Find where the given text appears and provide that cell's center as [X, Y] coordinate. 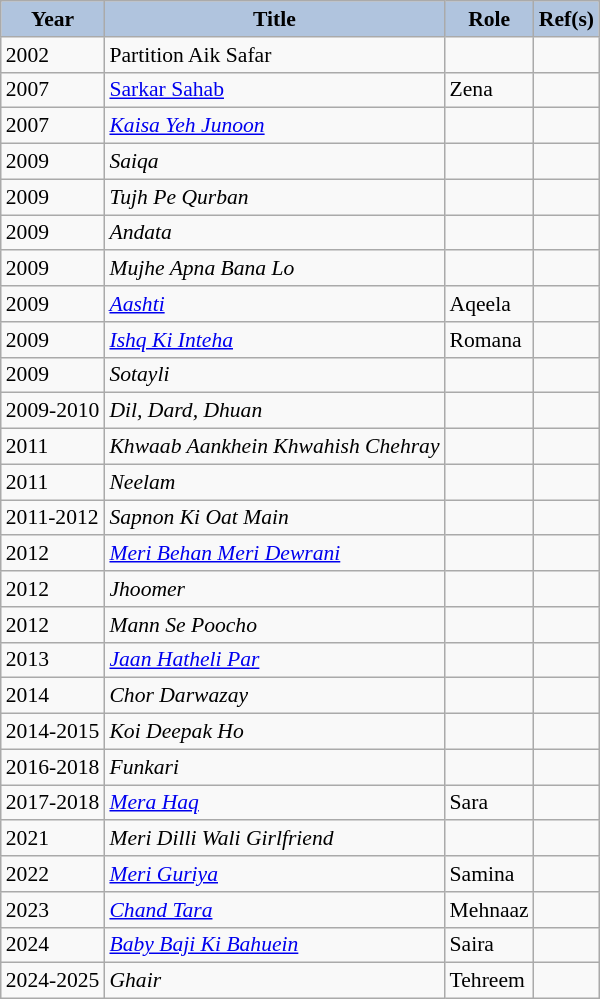
Ishq Ki Inteha [274, 340]
Mann Se Poocho [274, 625]
Chand Tara [274, 910]
2017-2018 [53, 803]
Jaan Hatheli Par [274, 660]
Funkari [274, 767]
Saiqa [274, 162]
Mehnaaz [490, 910]
Mujhe Apna Bana Lo [274, 269]
Sara [490, 803]
Mera Haq [274, 803]
Koi Deepak Ho [274, 732]
2024-2025 [53, 981]
2011-2012 [53, 518]
Ref(s) [566, 19]
Role [490, 19]
Baby Baji Ki Bahuein [274, 945]
Title [274, 19]
Neelam [274, 482]
Jhoomer [274, 589]
Meri Guriya [274, 874]
Kaisa Yeh Junoon [274, 126]
Meri Behan Meri Dewrani [274, 554]
2023 [53, 910]
2013 [53, 660]
Partition Aik Safar [274, 55]
Tehreem [490, 981]
Andata [274, 233]
2022 [53, 874]
2024 [53, 945]
2014-2015 [53, 732]
Samina [490, 874]
Zena [490, 90]
2016-2018 [53, 767]
Romana [490, 340]
Sapnon Ki Oat Main [274, 518]
Aashti [274, 304]
Aqeela [490, 304]
Sotayli [274, 375]
Saira [490, 945]
2014 [53, 696]
Chor Darwazay [274, 696]
Sarkar Sahab [274, 90]
Dil, Dard, Dhuan [274, 411]
Year [53, 19]
Tujh Pe Qurban [274, 197]
Khwaab Aankhein Khwahish Chehray [274, 447]
Ghair [274, 981]
Meri Dilli Wali Girlfriend [274, 839]
2002 [53, 55]
2021 [53, 839]
2009-2010 [53, 411]
